Return (x, y) of the center of cell containing provided text 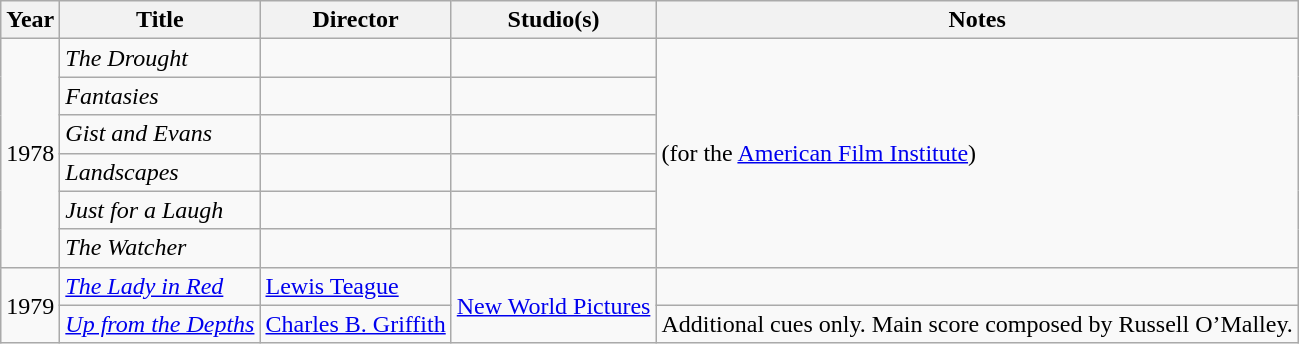
1979 (30, 305)
1978 (30, 153)
The Watcher (160, 248)
Studio(s) (554, 20)
Director (356, 20)
Landscapes (160, 172)
Notes (978, 20)
Year (30, 20)
Title (160, 20)
The Lady in Red (160, 286)
Up from the Depths (160, 324)
Just for a Laugh (160, 210)
The Drought (160, 58)
(for the American Film Institute) (978, 153)
Fantasies (160, 96)
Charles B. Griffith (356, 324)
New World Pictures (554, 305)
Gist and Evans (160, 134)
Lewis Teague (356, 286)
Additional cues only. Main score composed by Russell O’Malley. (978, 324)
